Return [X, Y] of the center of cell containing provided text 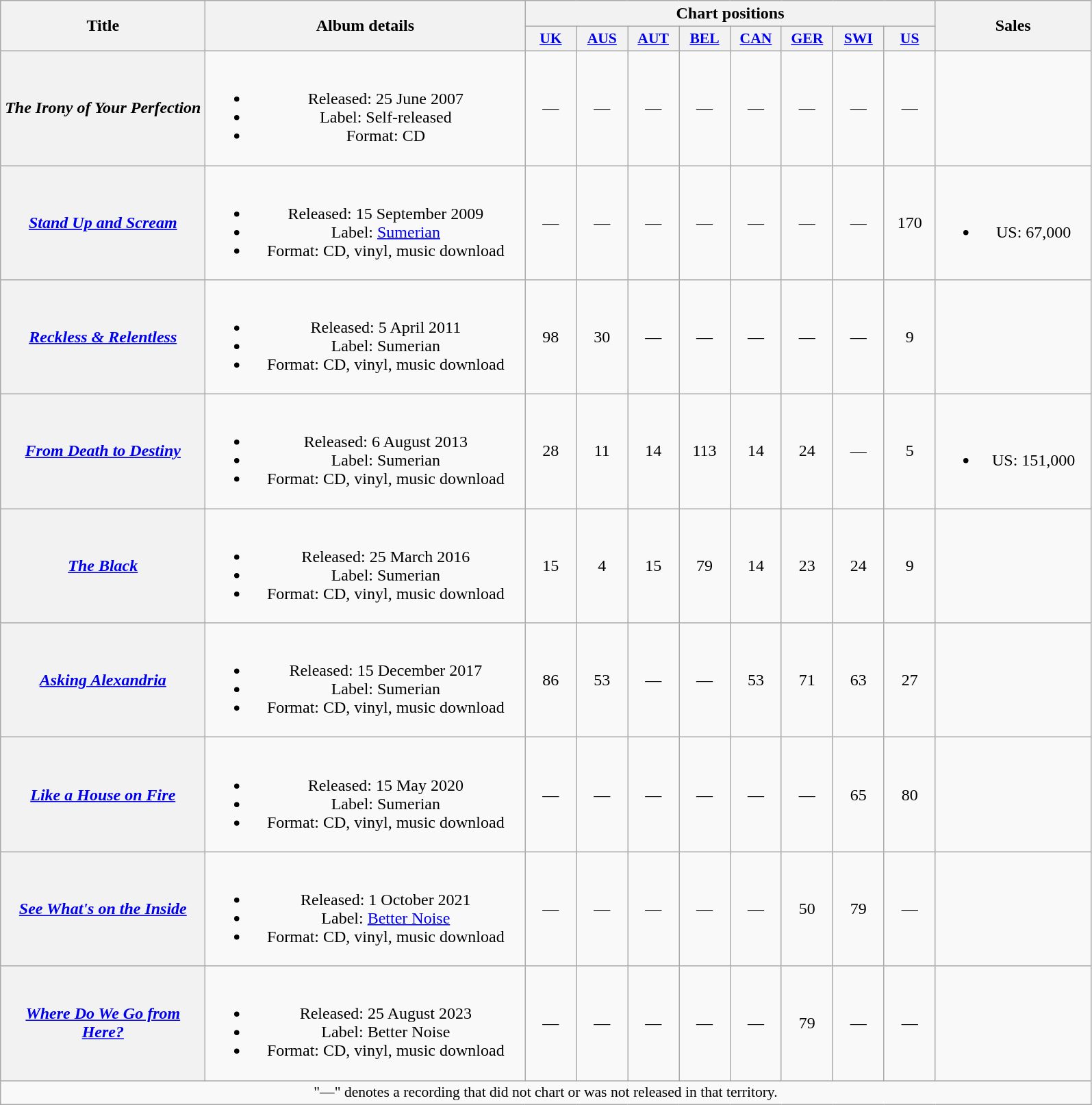
86 [550, 681]
AUS [602, 39]
65 [859, 794]
The Irony of Your Perfection [103, 108]
50 [807, 909]
Released: 5 April 2011Label: SumerianFormat: CD, vinyl, music download [366, 337]
AUT [653, 39]
11 [602, 452]
Released: 25 August 2023Label: Better NoiseFormat: CD, vinyl, music download [366, 1023]
71 [807, 681]
Released: 1 October 2021Label: Better NoiseFormat: CD, vinyl, music download [366, 909]
Like a House on Fire [103, 794]
Released: 25 March 2016Label: SumerianFormat: CD, vinyl, music download [366, 566]
113 [705, 452]
Title [103, 26]
98 [550, 337]
80 [909, 794]
Released: 6 August 2013Label: SumerianFormat: CD, vinyl, music download [366, 452]
Released: 25 June 2007Label: Self-releasedFormat: CD [366, 108]
"—" denotes a recording that did not chart or was not released in that territory. [546, 1093]
See What's on the Inside [103, 909]
US [909, 39]
23 [807, 566]
CAN [756, 39]
Where Do We Go from Here? [103, 1023]
Stand Up and Scream [103, 223]
GER [807, 39]
63 [859, 681]
28 [550, 452]
Reckless & Relentless [103, 337]
From Death to Destiny [103, 452]
SWI [859, 39]
UK [550, 39]
Chart positions [730, 14]
27 [909, 681]
Asking Alexandria [103, 681]
30 [602, 337]
US: 67,000 [1013, 223]
US: 151,000 [1013, 452]
Sales [1013, 26]
Released: 15 December 2017Label: SumerianFormat: CD, vinyl, music download [366, 681]
4 [602, 566]
5 [909, 452]
BEL [705, 39]
Album details [366, 26]
The Black [103, 566]
170 [909, 223]
Released: 15 September 2009Label: SumerianFormat: CD, vinyl, music download [366, 223]
Released: 15 May 2020Label: SumerianFormat: CD, vinyl, music download [366, 794]
